Provide the (X, Y) coordinate of the cell's center where the given text is located.  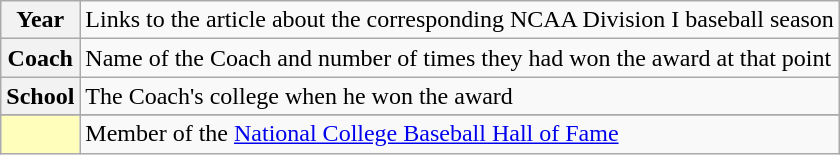
School (40, 96)
Coach (40, 58)
Name of the Coach and number of times they had won the award at that point (460, 58)
Year (40, 20)
Member of the National College Baseball Hall of Fame (460, 134)
Links to the article about the corresponding NCAA Division I baseball season (460, 20)
The Coach's college when he won the award (460, 96)
